For the text-containing cell, return its midpoint in (x, y) coordinate format. 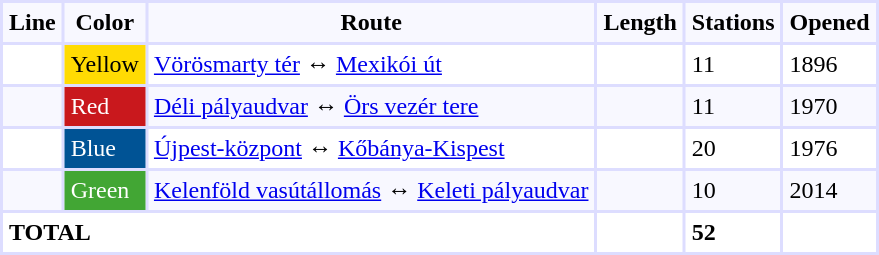
Line (32, 22)
Blue (105, 148)
2014 (830, 190)
1896 (830, 64)
Déli pályaudvar ↔ Örs vezér tere (372, 106)
Green (105, 190)
Stations (734, 22)
52 (734, 232)
Length (640, 22)
Vörösmarty tér ↔ Mexikói út (372, 64)
Red (105, 106)
Kelenföld vasútállomás ↔ Keleti pályaudvar (372, 190)
Color (105, 22)
Újpest-központ ↔ Kőbánya-Kispest (372, 148)
20 (734, 148)
10 (734, 190)
1970 (830, 106)
TOTAL (298, 232)
Route (372, 22)
Yellow (105, 64)
1976 (830, 148)
Opened (830, 22)
